Determine the (x, y) coordinate at the center of the cell enclosing the given text.  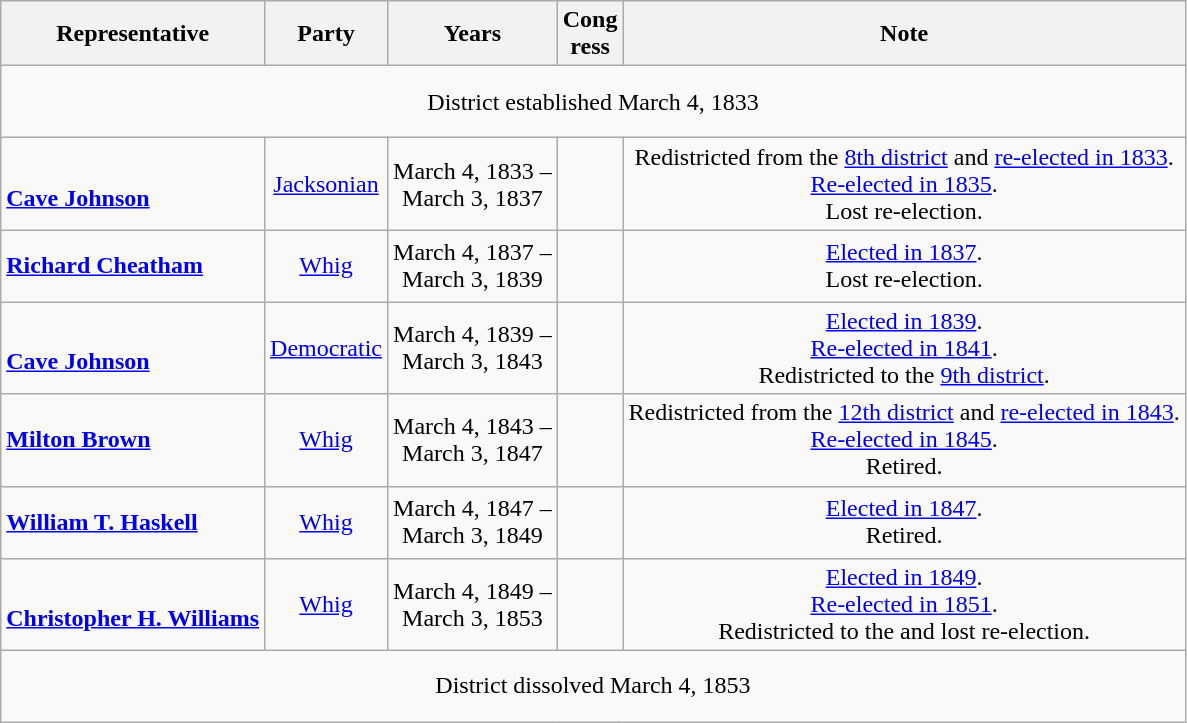
William T. Haskell (133, 522)
Elected in 1839.Re-elected in 1841.Redistricted to the 9th district. (904, 348)
Redistricted from the 8th district and re-elected in 1833.Re-elected in 1835.Lost re-election. (904, 184)
Christopher H. Williams (133, 604)
Richard Cheatham (133, 266)
Redistricted from the 12th district and re-elected in 1843.Re-elected in 1845.Retired. (904, 440)
Democratic (326, 348)
Note (904, 34)
March 4, 1847 –March 3, 1849 (473, 522)
Milton Brown (133, 440)
March 4, 1839 –March 3, 1843 (473, 348)
March 4, 1843 –March 3, 1847 (473, 440)
Elected in 1837.Lost re-election. (904, 266)
Years (473, 34)
District dissolved March 4, 1853 (593, 686)
District established March 4, 1833 (593, 102)
March 4, 1849 –March 3, 1853 (473, 604)
March 4, 1833 –March 3, 1837 (473, 184)
Party (326, 34)
Elected in 1849.Re-elected in 1851.Redistricted to the and lost re-election. (904, 604)
Elected in 1847.Retired. (904, 522)
Representative (133, 34)
Congress (590, 34)
Jacksonian (326, 184)
March 4, 1837 –March 3, 1839 (473, 266)
